Identify which cell holds the provided text, then report its [x, y] central coordinate. 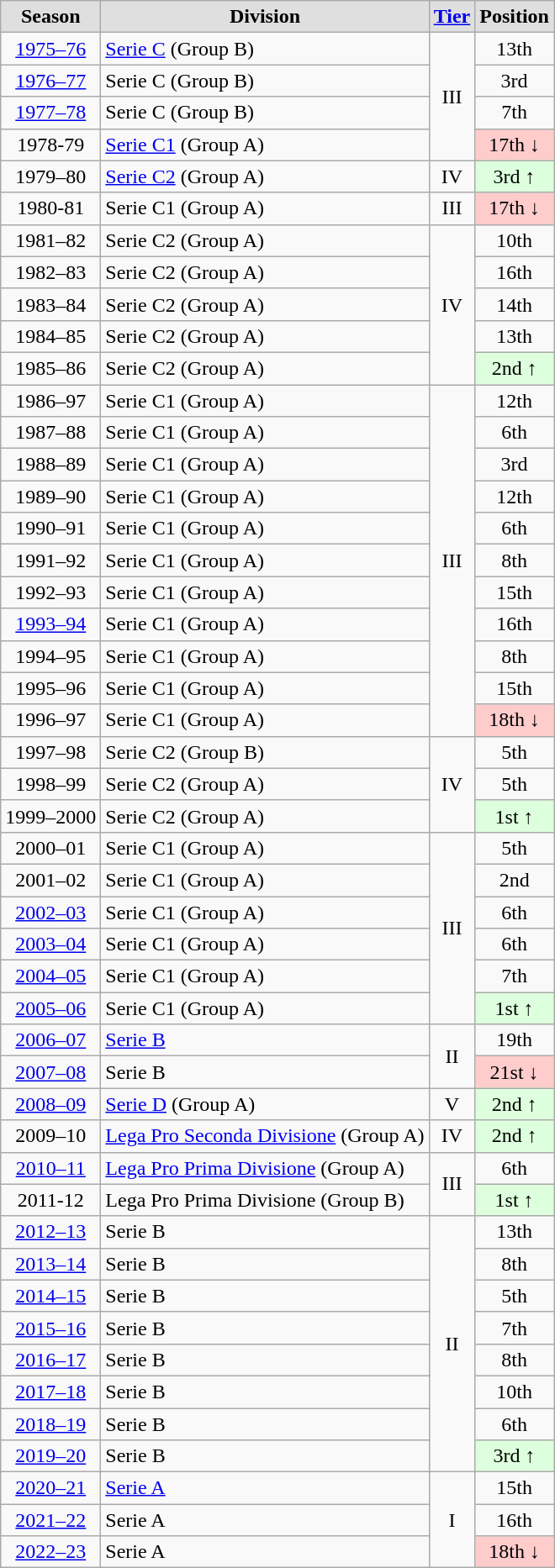
1980-81 [50, 208]
Serie D (Group A) [265, 1104]
2001–02 [50, 880]
1981–82 [50, 240]
2021–22 [50, 1520]
2011-12 [50, 1200]
2002–03 [50, 912]
2022–23 [50, 1552]
1984–85 [50, 336]
Division [265, 17]
1991–92 [50, 560]
1975–76 [50, 49]
2005–06 [50, 1008]
2004–05 [50, 976]
Lega Pro Prima Divisione (Group A) [265, 1168]
I [452, 1520]
1982–83 [50, 272]
2017–18 [50, 1392]
2015–16 [50, 1328]
2000–01 [50, 848]
1976–77 [50, 81]
Position [515, 17]
2009–10 [50, 1136]
1993–94 [50, 624]
2003–04 [50, 944]
2014–15 [50, 1296]
1998–99 [50, 784]
1979–80 [50, 176]
21st ↓ [515, 1072]
1996–97 [50, 720]
1999–2000 [50, 816]
1978-79 [50, 145]
2019–20 [50, 1456]
2006–07 [50, 1040]
1977–78 [50, 113]
Lega Pro Prima Divisione (Group B) [265, 1200]
1983–84 [50, 304]
2008–09 [50, 1104]
1988–89 [50, 465]
1994–95 [50, 656]
1987–88 [50, 433]
2nd [515, 880]
Tier [452, 17]
Lega Pro Seconda Divisione (Group A) [265, 1136]
1986–97 [50, 401]
14th [515, 304]
2018–19 [50, 1424]
1989–90 [50, 497]
1997–98 [50, 752]
19th [515, 1040]
2007–08 [50, 1072]
2016–17 [50, 1360]
V [452, 1104]
1985–86 [50, 368]
1995–96 [50, 688]
2020–21 [50, 1488]
2010–11 [50, 1168]
2012–13 [50, 1232]
2013–14 [50, 1264]
1990–91 [50, 529]
1992–93 [50, 592]
Season [50, 17]
Serie C2 (Group B) [265, 752]
